Scan for the cell matching the given text and deliver its (X, Y) coordinate at center. 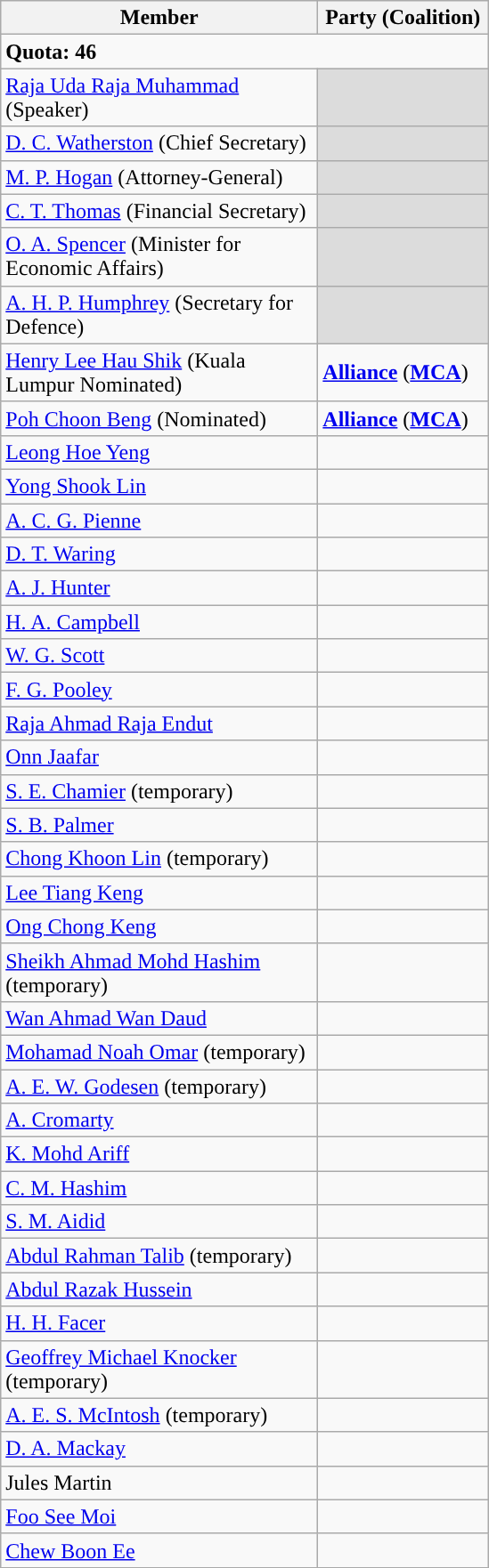
Jules Martin (159, 1483)
Leong Hoe Yeng (159, 452)
Member (159, 18)
O. A. Spencer (Minister for Economic Affairs) (159, 256)
Abdul Rahman Talib (temporary) (159, 1256)
K. Mohd Ariff (159, 1154)
A. C. G. Pienne (159, 521)
Party (Coalition) (403, 18)
D. C. Watherston (Chief Secretary) (159, 143)
S. B. Palmer (159, 825)
A. Cromarty (159, 1120)
W. G. Scott (159, 656)
H. H. Facer (159, 1323)
S. E. Chamier (temporary) (159, 791)
S. M. Aidid (159, 1222)
Poh Choon Beng (Nominated) (159, 418)
Henry Lee Hau Shik (Kuala Lumpur Nominated) (159, 372)
D. A. Mackay (159, 1449)
M. P. Hogan (Attorney-General) (159, 177)
A. H. P. Humphrey (Secretary for Defence) (159, 315)
Lee Tiang Keng (159, 893)
C. M. Hashim (159, 1188)
D. T. Waring (159, 554)
Chew Boon Ee (159, 1550)
A. J. Hunter (159, 588)
Yong Shook Lin (159, 486)
C. T. Thomas (Financial Secretary) (159, 211)
A. E. W. Godesen (temporary) (159, 1087)
A. E. S. McIntosh (temporary) (159, 1415)
Sheikh Ahmad Mohd Hashim (temporary) (159, 972)
Onn Jaafar (159, 757)
Abdul Razak Hussein (159, 1289)
Geoffrey Michael Knocker (temporary) (159, 1369)
F. G. Pooley (159, 690)
Chong Khoon Lin (temporary) (159, 859)
H. A. Campbell (159, 622)
Ong Chong Keng (159, 926)
Raja Uda Raja Muhammad (Speaker) (159, 98)
Foo See Moi (159, 1516)
Wan Ahmad Wan Daud (159, 1018)
Raja Ahmad Raja Endut (159, 723)
Mohamad Noah Omar (temporary) (159, 1052)
Quota: 46 (244, 52)
